Return (x, y) of the center of cell containing provided text 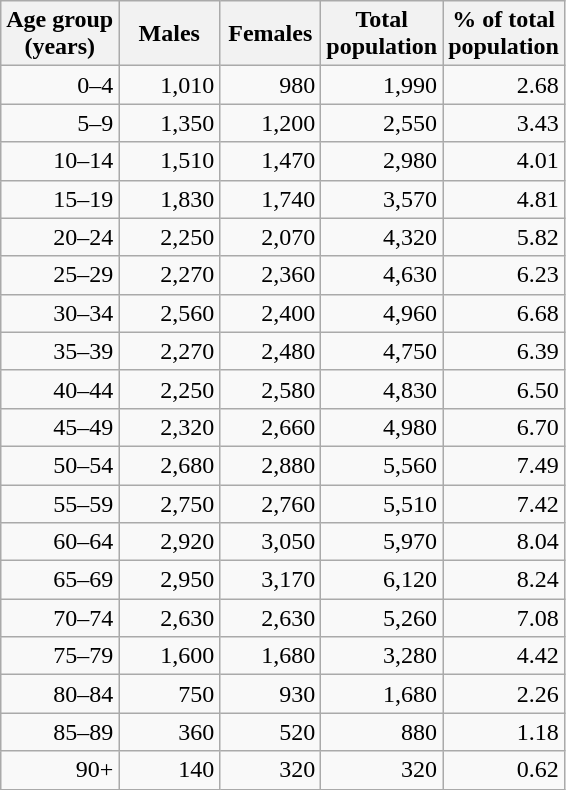
4,320 (382, 237)
4.01 (504, 161)
4.81 (504, 199)
2,360 (270, 275)
5,260 (382, 618)
1,830 (170, 199)
3,170 (270, 580)
65–69 (60, 580)
5,560 (382, 465)
2,580 (270, 389)
4,630 (382, 275)
880 (382, 732)
1,740 (270, 199)
6.23 (504, 275)
0.62 (504, 770)
7.49 (504, 465)
25–29 (60, 275)
3,570 (382, 199)
1,990 (382, 85)
% of totalpopulation (504, 34)
45–49 (60, 427)
70–74 (60, 618)
1.18 (504, 732)
2.26 (504, 694)
930 (270, 694)
2,320 (170, 427)
1,350 (170, 123)
8.24 (504, 580)
7.08 (504, 618)
2,480 (270, 351)
20–24 (60, 237)
6.39 (504, 351)
40–44 (60, 389)
50–54 (60, 465)
75–79 (60, 656)
2,750 (170, 503)
2,680 (170, 465)
2,980 (382, 161)
2,950 (170, 580)
140 (170, 770)
3.43 (504, 123)
750 (170, 694)
80–84 (60, 694)
30–34 (60, 313)
6,120 (382, 580)
1,470 (270, 161)
15–19 (60, 199)
6.70 (504, 427)
Females (270, 34)
4,980 (382, 427)
2,400 (270, 313)
4,750 (382, 351)
1,600 (170, 656)
4,960 (382, 313)
85–89 (60, 732)
2,920 (170, 542)
8.04 (504, 542)
2.68 (504, 85)
4,830 (382, 389)
980 (270, 85)
55–59 (60, 503)
5,510 (382, 503)
7.42 (504, 503)
2,760 (270, 503)
5–9 (60, 123)
1,010 (170, 85)
Totalpopulation (382, 34)
3,280 (382, 656)
5,970 (382, 542)
4.42 (504, 656)
2,660 (270, 427)
520 (270, 732)
2,070 (270, 237)
Age group (years) (60, 34)
0–4 (60, 85)
10–14 (60, 161)
Males (170, 34)
5.82 (504, 237)
35–39 (60, 351)
1,200 (270, 123)
6.50 (504, 389)
2,880 (270, 465)
1,510 (170, 161)
360 (170, 732)
90+ (60, 770)
60–64 (60, 542)
3,050 (270, 542)
2,560 (170, 313)
6.68 (504, 313)
2,550 (382, 123)
